Capture the cell that displays the provided text and extract its (x, y) central coordinate. 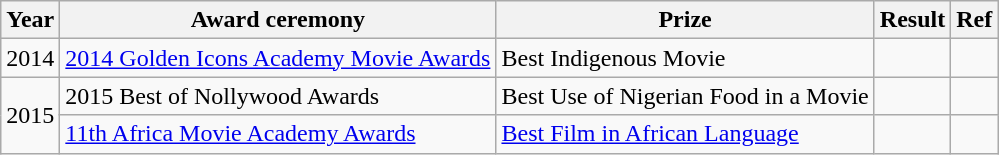
Best Indigenous Movie (685, 58)
Best Use of Nigerian Food in a Movie (685, 96)
2015 Best of Nollywood Awards (278, 96)
Award ceremony (278, 20)
Ref (974, 20)
Best Film in African Language (685, 134)
2015 (30, 115)
Year (30, 20)
Result (912, 20)
11th Africa Movie Academy Awards (278, 134)
Prize (685, 20)
2014 Golden Icons Academy Movie Awards (278, 58)
2014 (30, 58)
